Determine the [x, y] coordinate at the center of the cell enclosing the given text.  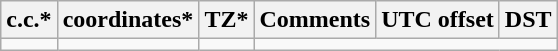
coordinates* [128, 20]
c.c.* [29, 20]
UTC offset [438, 20]
TZ* [226, 20]
DST [528, 20]
Comments [315, 20]
